Pinpoint the cell where the given text exists, returning its (X, Y) midpoint coordinate. 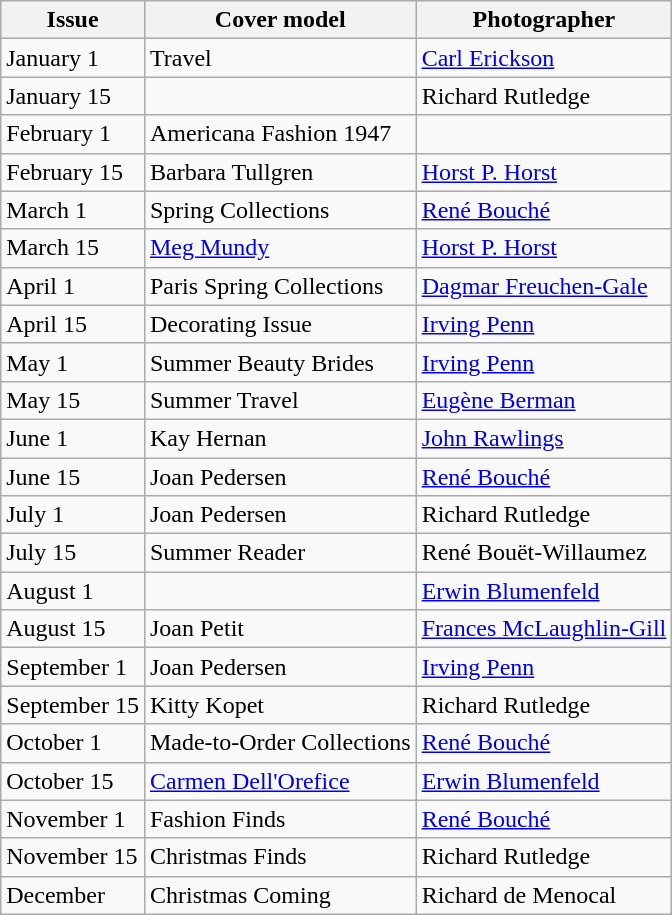
René Bouët-Willaumez (544, 553)
July 1 (73, 515)
Meg Mundy (280, 248)
February 15 (73, 172)
May 1 (73, 362)
Cover model (280, 20)
May 15 (73, 400)
Christmas Coming (280, 895)
October 1 (73, 743)
Carl Erickson (544, 58)
March 1 (73, 210)
Christmas Finds (280, 857)
August 1 (73, 591)
Eugène Berman (544, 400)
Summer Reader (280, 553)
January 15 (73, 96)
December (73, 895)
John Rawlings (544, 438)
Summer Beauty Brides (280, 362)
October 15 (73, 781)
February 1 (73, 134)
June 1 (73, 438)
November 1 (73, 819)
November 15 (73, 857)
April 15 (73, 324)
September 1 (73, 667)
Spring Collections (280, 210)
August 15 (73, 629)
March 15 (73, 248)
Summer Travel (280, 400)
September 15 (73, 705)
Photographer (544, 20)
Kay Hernan (280, 438)
Travel (280, 58)
Joan Petit (280, 629)
Richard de Menocal (544, 895)
Made-to-Order Collections (280, 743)
April 1 (73, 286)
Frances McLaughlin-Gill (544, 629)
Paris Spring Collections (280, 286)
Fashion Finds (280, 819)
Dagmar Freuchen-Gale (544, 286)
July 15 (73, 553)
Kitty Kopet (280, 705)
Decorating Issue (280, 324)
January 1 (73, 58)
Issue (73, 20)
June 15 (73, 477)
Barbara Tullgren (280, 172)
Americana Fashion 1947 (280, 134)
Carmen Dell'Orefice (280, 781)
